Identify which cell holds the provided text, then report its (X, Y) central coordinate. 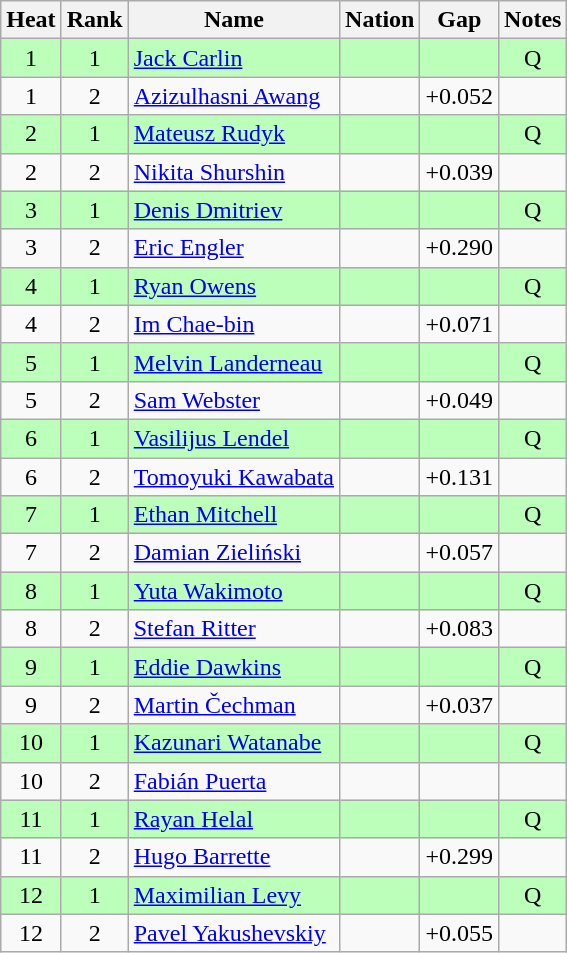
+0.083 (460, 629)
Maximilian Levy (234, 895)
+0.055 (460, 933)
+0.049 (460, 400)
Gap (460, 20)
Heat (31, 20)
Rank (94, 20)
+0.052 (460, 96)
+0.131 (460, 477)
Nikita Shurshin (234, 172)
Im Chae-bin (234, 324)
Eddie Dawkins (234, 667)
Ryan Owens (234, 286)
Jack Carlin (234, 58)
+0.037 (460, 705)
Fabián Puerta (234, 781)
Yuta Wakimoto (234, 591)
+0.290 (460, 248)
Mateusz Rudyk (234, 134)
+0.071 (460, 324)
+0.057 (460, 553)
Eric Engler (234, 248)
Sam Webster (234, 400)
Melvin Landerneau (234, 362)
Tomoyuki Kawabata (234, 477)
Stefan Ritter (234, 629)
Notes (533, 20)
Nation (380, 20)
+0.039 (460, 172)
+0.299 (460, 857)
Ethan Mitchell (234, 515)
Pavel Yakushevskiy (234, 933)
Denis Dmitriev (234, 210)
Vasilijus Lendel (234, 438)
Azizulhasni Awang (234, 96)
Hugo Barrette (234, 857)
Kazunari Watanabe (234, 743)
Rayan Helal (234, 819)
Name (234, 20)
Martin Čechman (234, 705)
Damian Zieliński (234, 553)
